Provide the [x, y] coordinate of the cell's center where the given text is located.  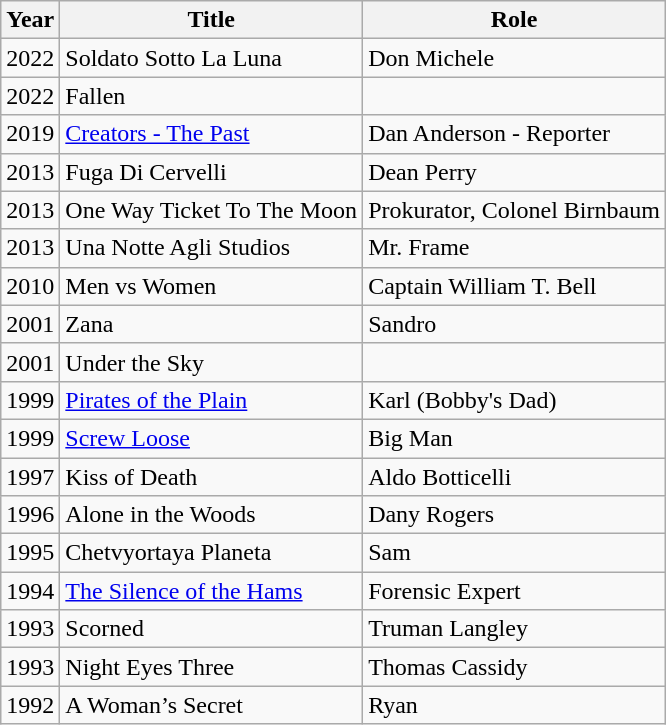
Dany Rogers [514, 515]
Soldato Sotto La Luna [212, 58]
Karl (Bobby's Dad) [514, 400]
Title [212, 20]
Mr. Frame [514, 248]
Chetvyortaya Planeta [212, 553]
Fuga Di Cervelli [212, 172]
Don Michele [514, 58]
Creators - The Past [212, 134]
1996 [30, 515]
Screw Loose [212, 438]
Men vs Women [212, 286]
Fallen [212, 96]
The Silence of the Hams [212, 591]
Prokurator, Colonel Birnbaum [514, 210]
A Woman’s Secret [212, 705]
Truman Langley [514, 629]
Captain William T. Bell [514, 286]
Scorned [212, 629]
Zana [212, 324]
Night Eyes Three [212, 667]
Role [514, 20]
1995 [30, 553]
Dean Perry [514, 172]
1997 [30, 477]
2010 [30, 286]
Sandro [514, 324]
Ryan [514, 705]
Aldo Botticelli [514, 477]
Under the Sky [212, 362]
1994 [30, 591]
Year [30, 20]
Pirates of the Plain [212, 400]
Big Man [514, 438]
Dan Anderson - Reporter [514, 134]
Kiss of Death [212, 477]
2019 [30, 134]
Alone in the Woods [212, 515]
Una Notte Agli Studios [212, 248]
One Way Ticket To The Moon [212, 210]
Sam [514, 553]
1992 [30, 705]
Forensic Expert [514, 591]
Thomas Cassidy [514, 667]
